Find where the given text appears and provide that cell's center as [x, y] coordinate. 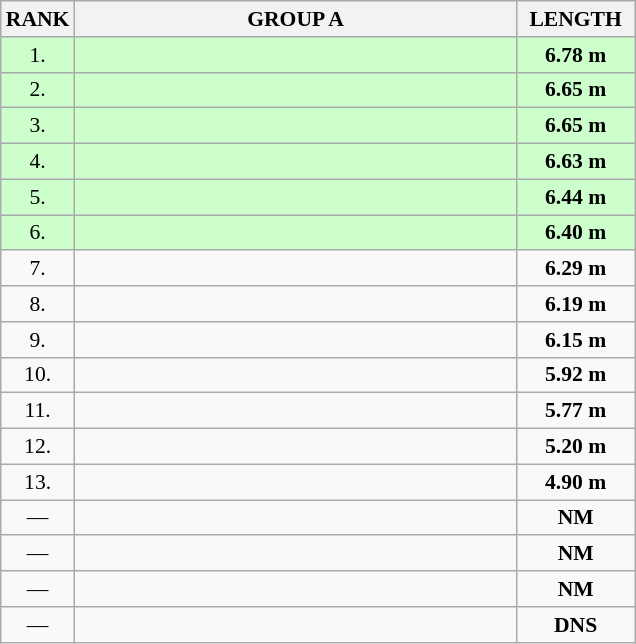
LENGTH [576, 19]
DNS [576, 625]
8. [38, 304]
GROUP A [295, 19]
11. [38, 411]
6. [38, 233]
6.78 m [576, 55]
5.92 m [576, 375]
6.40 m [576, 233]
7. [38, 269]
10. [38, 375]
9. [38, 340]
13. [38, 482]
6.44 m [576, 197]
2. [38, 90]
5.20 m [576, 447]
6.19 m [576, 304]
1. [38, 55]
5.77 m [576, 411]
4.90 m [576, 482]
RANK [38, 19]
6.63 m [576, 162]
12. [38, 447]
4. [38, 162]
6.29 m [576, 269]
6.15 m [576, 340]
5. [38, 197]
3. [38, 126]
